Capture the cell that displays the provided text and extract its (x, y) central coordinate. 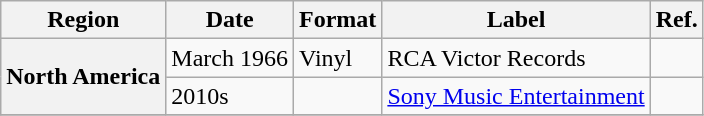
RCA Victor Records (516, 58)
Format (337, 20)
March 1966 (230, 58)
Vinyl (337, 58)
2010s (230, 96)
Region (84, 20)
Sony Music Entertainment (516, 96)
Label (516, 20)
Date (230, 20)
North America (84, 77)
Ref. (676, 20)
